Detect which cell encompasses the target text, then output its [x, y] center coordinate. 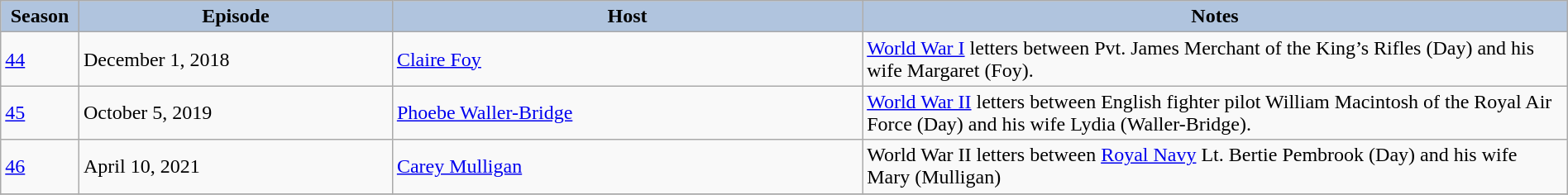
Phoebe Waller-Bridge [627, 112]
World War I letters between Pvt. James Merchant of the King’s Rifles (Day) and his wife Margaret (Foy). [1216, 59]
45 [40, 112]
October 5, 2019 [235, 112]
World War II letters between English fighter pilot William Macintosh of the Royal Air Force (Day) and his wife Lydia (Waller-Bridge). [1216, 112]
Carey Mulligan [627, 167]
December 1, 2018 [235, 59]
Host [627, 17]
April 10, 2021 [235, 167]
World War II letters between Royal Navy Lt. Bertie Pembrook (Day) and his wife Mary (Mulligan) [1216, 167]
44 [40, 59]
Season [40, 17]
Episode [235, 17]
Notes [1216, 17]
46 [40, 167]
Claire Foy [627, 59]
